Locate the cell with the specified text and output its (X, Y) center coordinate. 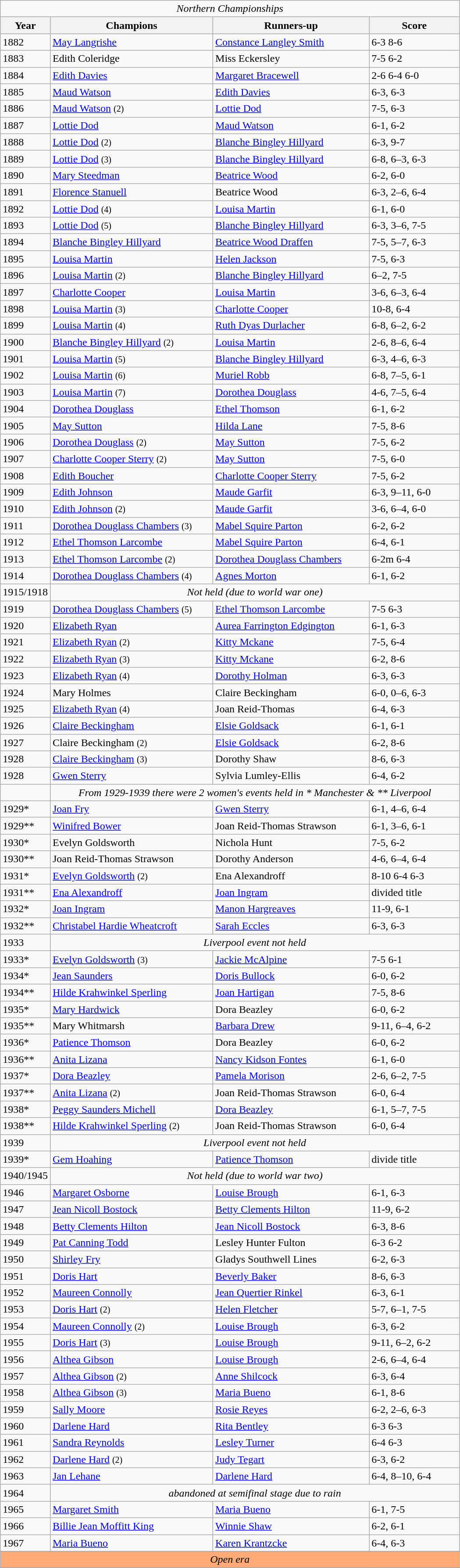
Pamela Morison (291, 1076)
1948 (25, 1226)
Claire Beckingham (3) (132, 759)
Mary Hardwick (132, 1009)
1889 (25, 159)
6-3 6-3 (414, 1426)
Helen Fletcher (291, 1310)
Anita Lizana (2) (132, 1093)
Doris Hart (2) (132, 1310)
2-6 6-4 6-0 (414, 75)
6-3, 8-6 (414, 1226)
Louisa Martin (6) (132, 375)
1905 (25, 425)
Anne Shilcock (291, 1376)
6-3, 6-1 (414, 1293)
1910 (25, 509)
Not held (due to world war one) (254, 592)
1927 (25, 743)
Agnes Morton (291, 576)
1963 (25, 1476)
1935* (25, 1009)
6-3, 4–6, 6-3 (414, 359)
1919 (25, 609)
Rita Bentley (291, 1426)
Joan Reid-Thomas (291, 709)
1896 (25, 276)
1956 (25, 1359)
Althea Gibson (2) (132, 1376)
1922 (25, 659)
Mary Steedman (132, 175)
1904 (25, 409)
1955 (25, 1343)
10-8, 6-4 (414, 309)
Lottie Dod (3) (132, 159)
Louisa Martin (7) (132, 392)
6-4, 8–10, 6-4 (414, 1476)
6-3 8-6 (414, 42)
May Langrishe (132, 42)
Maureen Connolly (2) (132, 1326)
Winifred Bower (132, 826)
6-2, 6-2 (414, 526)
6-3, 2–6, 6-4 (414, 192)
7-5 6-2 (414, 59)
1912 (25, 542)
Margaret Bracewell (291, 75)
1900 (25, 342)
1931* (25, 876)
4-6, 7–5, 6-4 (414, 392)
Maureen Connolly (132, 1293)
1891 (25, 192)
Jackie McAlpine (291, 959)
1936** (25, 1059)
1926 (25, 726)
1894 (25, 242)
Pat Canning Todd (132, 1242)
6-1, 6-1 (414, 726)
6-1, 8-6 (414, 1393)
3-6, 6–3, 6-4 (414, 292)
Constance Langley Smith (291, 42)
Manon Hargreaves (291, 909)
Gem Hoahing (132, 1159)
6-1, 4–6, 6-4 (414, 809)
Elizabeth Ryan (132, 626)
Ethel Thomson Larcombe (2) (132, 559)
divided title (414, 892)
Helen Jackson (291, 259)
1959 (25, 1409)
1964 (25, 1493)
Gladys Southwell Lines (291, 1259)
Dorothea Douglass Chambers (3) (132, 526)
1888 (25, 142)
1938** (25, 1126)
1887 (25, 125)
1951 (25, 1276)
Claire Beckingham (2) (132, 743)
Evelyn Goldsworth (2) (132, 876)
Nichola Hunt (291, 842)
Hilda Lane (291, 425)
Louisa Martin (3) (132, 309)
Dorothea Douglass Chambers (5) (132, 609)
Ruth Dyas Durlacher (291, 326)
1935** (25, 1026)
1914 (25, 576)
Dorothea Douglass Chambers (291, 559)
1884 (25, 75)
Charlotte Cooper Sterry (291, 475)
Miss Eckersley (291, 59)
1893 (25, 226)
6-3, 9–11, 6-0 (414, 492)
Karen Krantzcke (291, 1543)
Nancy Kidson Fontes (291, 1059)
1938* (25, 1109)
1890 (25, 175)
1958 (25, 1393)
9-11, 6–4, 6-2 (414, 1026)
1920 (25, 626)
Dorothea Douglass (2) (132, 442)
6-3, 6-4 (414, 1376)
6-2, 6-0 (414, 175)
Lesley Turner (291, 1443)
1902 (25, 375)
1932* (25, 909)
4-6, 6–4, 6-4 (414, 859)
Champions (132, 25)
Elizabeth Ryan (3) (132, 659)
1947 (25, 1209)
Barbara Drew (291, 1026)
Dorothy Holman (291, 676)
Louisa Martin (4) (132, 326)
Althea Gibson (132, 1359)
6-4 6-3 (414, 1443)
1908 (25, 475)
1939* (25, 1159)
1949 (25, 1242)
Not held (due to world war two) (254, 1176)
Lesley Hunter Fulton (291, 1242)
Edith Johnson (132, 492)
1952 (25, 1293)
6-3 6-2 (414, 1242)
Sarah Eccles (291, 926)
Maud Watson (2) (132, 109)
1961 (25, 1443)
Edith Boucher (132, 475)
Margaret Osborne (132, 1193)
Aurea Farrington Edgington (291, 626)
6-1, 3–6, 6-1 (414, 826)
1933 (25, 942)
Margaret Smith (132, 1509)
1924 (25, 692)
1930** (25, 859)
1957 (25, 1376)
1954 (25, 1326)
5-7, 6–1, 7-5 (414, 1310)
1953 (25, 1310)
Evelyn Goldsworth (132, 842)
Muriel Robb (291, 375)
3-6, 6–4, 6-0 (414, 509)
Sally Moore (132, 1409)
Beatrice Wood Draffen (291, 242)
1930* (25, 842)
1929* (25, 809)
Christabel Hardie Wheatcroft (132, 926)
Billie Jean Moffitt King (132, 1526)
Darlene Hard (2) (132, 1459)
1934** (25, 992)
Althea Gibson (3) (132, 1393)
Elizabeth Ryan (2) (132, 642)
Anita Lizana (132, 1059)
Score (414, 25)
1903 (25, 392)
1932** (25, 926)
Louisa Martin (5) (132, 359)
1960 (25, 1426)
1915/1918 (25, 592)
Evelyn Goldsworth (3) (132, 959)
Sylvia Lumley-Ellis (291, 776)
1966 (25, 1526)
1939 (25, 1143)
6-3, 3–6, 7-5 (414, 226)
Louisa Martin (2) (132, 276)
Doris Hart (3) (132, 1343)
1898 (25, 309)
1937** (25, 1093)
Peggy Saunders Michell (132, 1109)
1907 (25, 459)
1923 (25, 676)
Doris Bullock (291, 976)
1950 (25, 1259)
Edith Johnson (2) (132, 509)
Florence Stanuell (132, 192)
divide title (414, 1159)
7-5 6-3 (414, 609)
2-6, 6–2, 7-5 (414, 1076)
6-2, 2–6, 6-3 (414, 1409)
11-9, 6-2 (414, 1209)
1909 (25, 492)
1925 (25, 709)
6-3, 9-7 (414, 142)
Lottie Dod (2) (132, 142)
Dorothy Shaw (291, 759)
Rosie Reyes (291, 1409)
Shirley Fry (132, 1259)
6-2, 6-1 (414, 1526)
1885 (25, 92)
1897 (25, 292)
Dorothy Anderson (291, 859)
Winnie Shaw (291, 1526)
6-2, 6-3 (414, 1259)
1937* (25, 1076)
6-2m 6-4 (414, 559)
Dorothea Douglass Chambers (4) (132, 576)
Blanche Bingley Hillyard (2) (132, 342)
Sandra Reynolds (132, 1443)
6-0, 0–6, 6-3 (414, 692)
1921 (25, 642)
Lottie Dod (4) (132, 209)
Ethel Thomson (291, 409)
1882 (25, 42)
1906 (25, 442)
Jean Saunders (132, 976)
Lottie Dod (5) (132, 226)
Charlotte Cooper Sterry (2) (132, 459)
1967 (25, 1543)
Mary Holmes (132, 692)
7-5, 5–7, 6-3 (414, 242)
6-1, 5–7, 7-5 (414, 1109)
2-6, 6–4, 6-4 (414, 1359)
7-5, 6-4 (414, 642)
1936* (25, 1043)
6-8, 7–5, 6-1 (414, 375)
1962 (25, 1459)
1934* (25, 976)
Joan Hartigan (291, 992)
6-4, 6-1 (414, 542)
1911 (25, 526)
7-5 6-1 (414, 959)
6-4, 6-2 (414, 776)
6-8, 6–2, 6-2 (414, 326)
abandoned at semifinal stage due to rain (254, 1493)
9-11, 6–2, 6-2 (414, 1343)
7-5, 6-0 (414, 459)
Runners-up (291, 25)
Open era (230, 1560)
Mary Whitmarsh (132, 1026)
1965 (25, 1509)
6–2, 7-5 (414, 276)
1933* (25, 959)
Year (25, 25)
1929** (25, 826)
1886 (25, 109)
1899 (25, 326)
From 1929-1939 there were 2 women's events held in * Manchester & ** Liverpool (254, 793)
6-8, 6–3, 6-3 (414, 159)
Edith Coleridge (132, 59)
1913 (25, 559)
1883 (25, 59)
1895 (25, 259)
1901 (25, 359)
2-6, 8–6, 6-4 (414, 342)
8-10 6-4 6-3 (414, 876)
Doris Hart (132, 1276)
1940/1945 (25, 1176)
Beverly Baker (291, 1276)
Northern Championships (230, 9)
Jean Quertier Rinkel (291, 1293)
Hilde Krahwinkel Sperling (132, 992)
Joan Fry (132, 809)
Hilde Krahwinkel Sperling (2) (132, 1126)
Jan Lehane (132, 1476)
1946 (25, 1193)
11-9, 6-1 (414, 909)
6-1, 7-5 (414, 1509)
Judy Tegart (291, 1459)
1892 (25, 209)
1931** (25, 892)
